Scan for the cell matching the given text and deliver its (X, Y) coordinate at center. 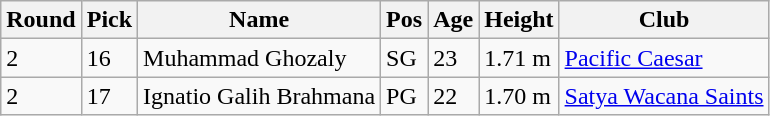
Pos (404, 20)
Satya Wacana Saints (664, 96)
Height (519, 20)
Round (41, 20)
Name (260, 20)
23 (454, 58)
Age (454, 20)
17 (109, 96)
Ignatio Galih Brahmana (260, 96)
Pacific Caesar (664, 58)
Muhammad Ghozaly (260, 58)
16 (109, 58)
SG (404, 58)
1.70 m (519, 96)
22 (454, 96)
Pick (109, 20)
Club (664, 20)
1.71 m (519, 58)
PG (404, 96)
